Determine the (X, Y) coordinate at the center of the cell enclosing the given text.  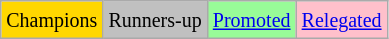
Runners-up (155, 20)
Promoted (252, 20)
Relegated (342, 20)
Champions (52, 20)
